Extract the (x, y) coordinate from the center of the cell holding the provided text.  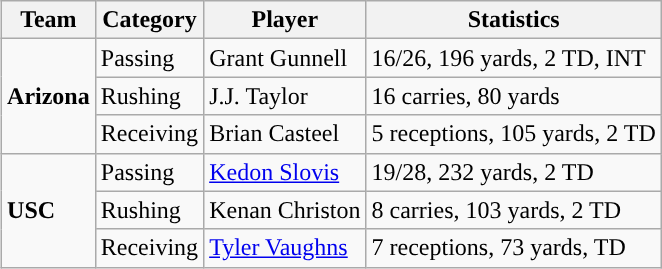
Category (149, 20)
Kedon Slovis (285, 172)
19/28, 232 yards, 2 TD (514, 172)
8 carries, 103 yards, 2 TD (514, 210)
5 receptions, 105 yards, 2 TD (514, 134)
Team (49, 20)
Player (285, 20)
7 receptions, 73 yards, TD (514, 248)
USC (49, 210)
Arizona (49, 96)
Brian Casteel (285, 134)
Kenan Christon (285, 210)
Statistics (514, 20)
J.J. Taylor (285, 96)
Tyler Vaughns (285, 248)
16/26, 196 yards, 2 TD, INT (514, 58)
Grant Gunnell (285, 58)
16 carries, 80 yards (514, 96)
